Locate the cell with the specified text and output its [X, Y] center coordinate. 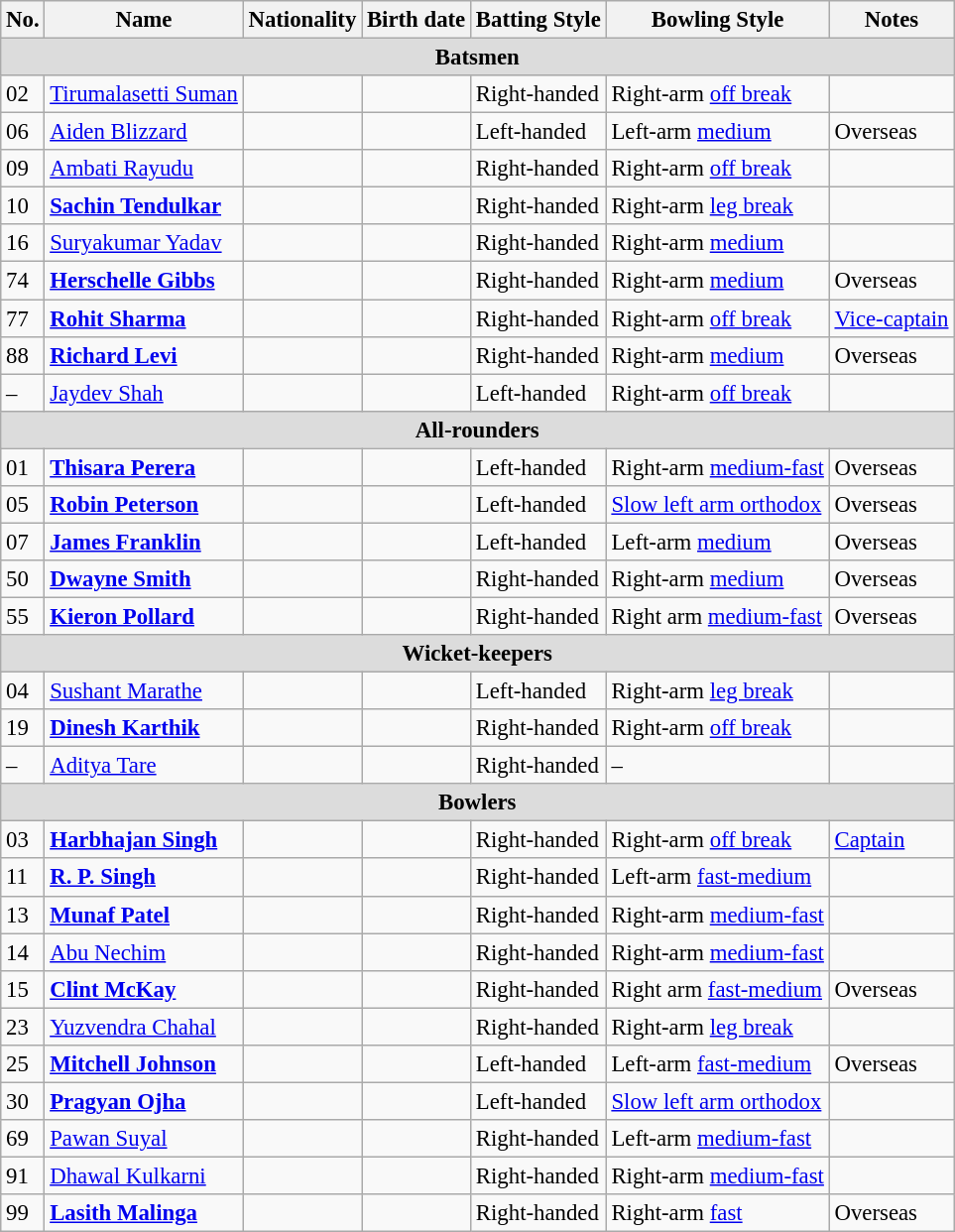
Dhawal Kulkarni [144, 1175]
Clint McKay [144, 989]
Batting Style [539, 20]
Bowlers [478, 802]
88 [23, 355]
06 [23, 132]
01 [23, 467]
05 [23, 505]
07 [23, 542]
14 [23, 952]
55 [23, 616]
04 [23, 691]
Lasith Malinga [144, 1213]
03 [23, 840]
23 [23, 1027]
74 [23, 281]
Notes [892, 20]
09 [23, 169]
Captain [892, 840]
James Franklin [144, 542]
Thisara Perera [144, 467]
Aditya Tare [144, 766]
Suryakumar Yadav [144, 243]
77 [23, 318]
Pragyan Ojha [144, 1101]
Dinesh Karthik [144, 728]
Mitchell Johnson [144, 1064]
Yuzvendra Chahal [144, 1027]
Munaf Patel [144, 915]
10 [23, 206]
15 [23, 989]
Kieron Pollard [144, 616]
Right arm medium-fast [718, 616]
Rohit Sharma [144, 318]
Richard Levi [144, 355]
Wicket-keepers [478, 654]
50 [23, 579]
Harbhajan Singh [144, 840]
13 [23, 915]
Jaydev Shah [144, 393]
Abu Nechim [144, 952]
02 [23, 94]
Robin Peterson [144, 505]
Sushant Marathe [144, 691]
All-rounders [478, 430]
30 [23, 1101]
No. [23, 20]
Right arm fast-medium [718, 989]
Tirumalasetti Suman [144, 94]
Dwayne Smith [144, 579]
Birth date [417, 20]
25 [23, 1064]
Pawan Suyal [144, 1139]
Vice-captain [892, 318]
Sachin Tendulkar [144, 206]
19 [23, 728]
Batsmen [478, 58]
11 [23, 878]
Bowling Style [718, 20]
Aiden Blizzard [144, 132]
Ambati Rayudu [144, 169]
69 [23, 1139]
Name [144, 20]
Left-arm medium-fast [718, 1139]
Right-arm fast [718, 1213]
Nationality [301, 20]
R. P. Singh [144, 878]
91 [23, 1175]
Herschelle Gibbs [144, 281]
16 [23, 243]
99 [23, 1213]
